Capture the cell that displays the provided text and extract its (X, Y) central coordinate. 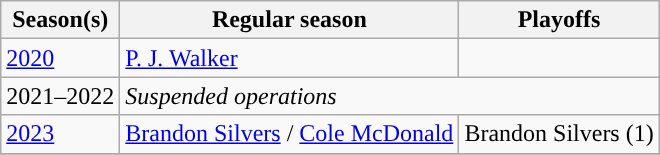
Playoffs (559, 20)
Brandon Silvers / Cole McDonald (290, 134)
P. J. Walker (290, 58)
2021–2022 (60, 96)
Regular season (290, 20)
Season(s) (60, 20)
Brandon Silvers (1) (559, 134)
2020 (60, 58)
2023 (60, 134)
Suspended operations (390, 96)
